Provide the (X, Y) coordinate of the cell's center where the given text is located.  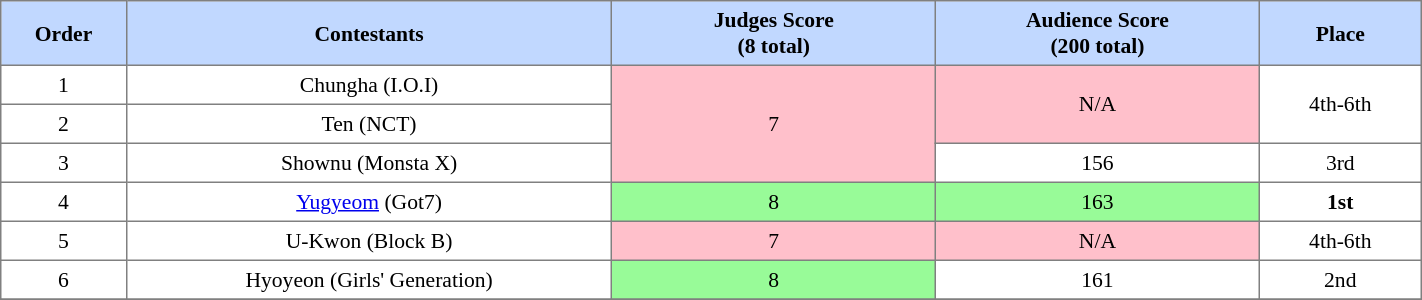
Place (1340, 33)
Contestants (369, 33)
156 (1098, 162)
163 (1098, 202)
Judges Score(8 total) (774, 33)
161 (1098, 280)
Hyoyeon (Girls' Generation) (369, 280)
Audience Score(200 total) (1098, 33)
5 (64, 240)
1 (64, 84)
6 (64, 280)
Ten (NCT) (369, 124)
3rd (1340, 162)
1st (1340, 202)
Chungha (I.O.I) (369, 84)
U-Kwon (Block B) (369, 240)
4 (64, 202)
Yugyeom (Got7) (369, 202)
Order (64, 33)
Shownu (Monsta X) (369, 162)
2nd (1340, 280)
2 (64, 124)
3 (64, 162)
